Return (X, Y) of the center of cell containing provided text 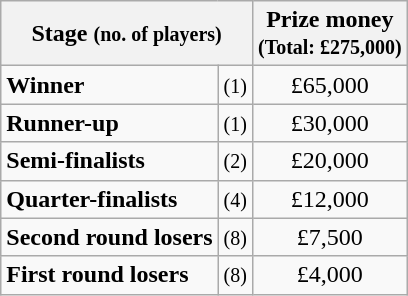
£7,500 (330, 237)
Second round losers (110, 237)
Winner (110, 85)
Semi-finalists (110, 161)
(2) (235, 161)
(4) (235, 199)
£30,000 (330, 123)
Stage (no. of players) (127, 34)
£4,000 (330, 275)
£12,000 (330, 199)
Prize money(Total: £275,000) (330, 34)
Runner-up (110, 123)
£65,000 (330, 85)
Quarter-finalists (110, 199)
First round losers (110, 275)
£20,000 (330, 161)
